Search for the cell housing the specified text and yield its (x, y) center coordinate. 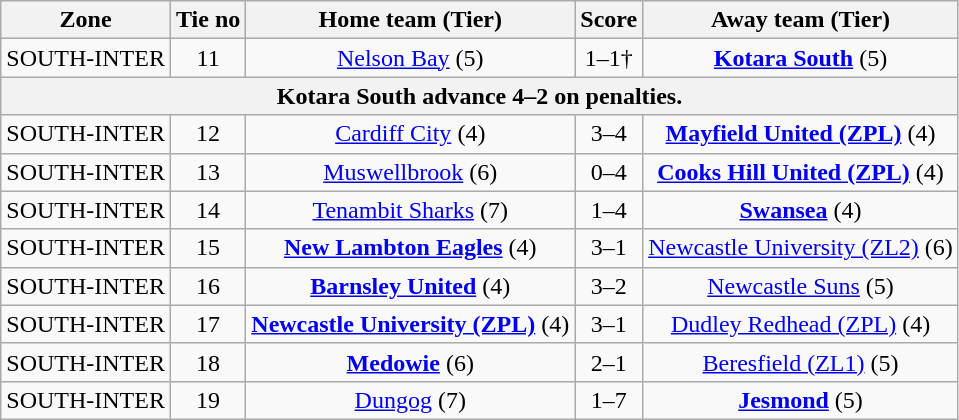
Cardiff City (4) (410, 134)
Zone (86, 20)
Barnsley United (4) (410, 286)
Newcastle University (ZPL) (4) (410, 324)
Score (609, 20)
Away team (Tier) (801, 20)
Beresfield (ZL1) (5) (801, 362)
Newcastle Suns (5) (801, 286)
0–4 (609, 172)
13 (208, 172)
Tenambit Sharks (7) (410, 210)
1–7 (609, 400)
3–4 (609, 134)
Dungog (7) (410, 400)
Nelson Bay (5) (410, 58)
15 (208, 248)
Muswellbrook (6) (410, 172)
11 (208, 58)
1–1† (609, 58)
19 (208, 400)
3–2 (609, 286)
Medowie (6) (410, 362)
16 (208, 286)
Mayfield United (ZPL) (4) (801, 134)
Kotara South (5) (801, 58)
Newcastle University (ZL2) (6) (801, 248)
18 (208, 362)
Cooks Hill United (ZPL) (4) (801, 172)
Tie no (208, 20)
Kotara South advance 4–2 on penalties. (480, 96)
New Lambton Eagles (4) (410, 248)
17 (208, 324)
2–1 (609, 362)
12 (208, 134)
1–4 (609, 210)
Home team (Tier) (410, 20)
Dudley Redhead (ZPL) (4) (801, 324)
Swansea (4) (801, 210)
Jesmond (5) (801, 400)
14 (208, 210)
